From the cell containing the given text, extract its center point as (X, Y) coordinate. 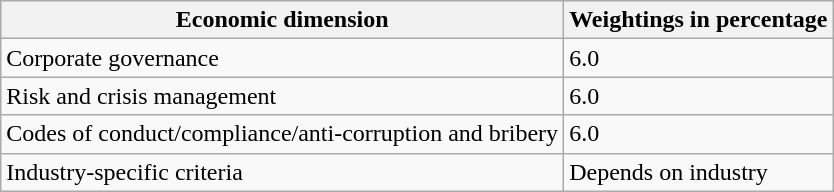
Codes of conduct/compliance/anti-corruption and bribery (282, 134)
Weightings in percentage (698, 20)
Corporate governance (282, 58)
Economic dimension (282, 20)
Industry-specific criteria (282, 172)
Depends on industry (698, 172)
Risk and crisis management (282, 96)
